Capture the cell that displays the provided text and extract its (X, Y) central coordinate. 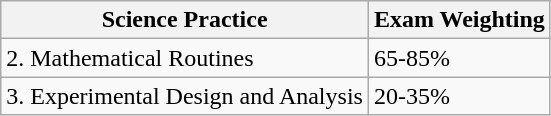
Science Practice (185, 20)
65-85% (459, 58)
Exam Weighting (459, 20)
2. Mathematical Routines (185, 58)
20-35% (459, 96)
3. Experimental Design and Analysis (185, 96)
